Find where the given text appears and provide that cell's center as [x, y] coordinate. 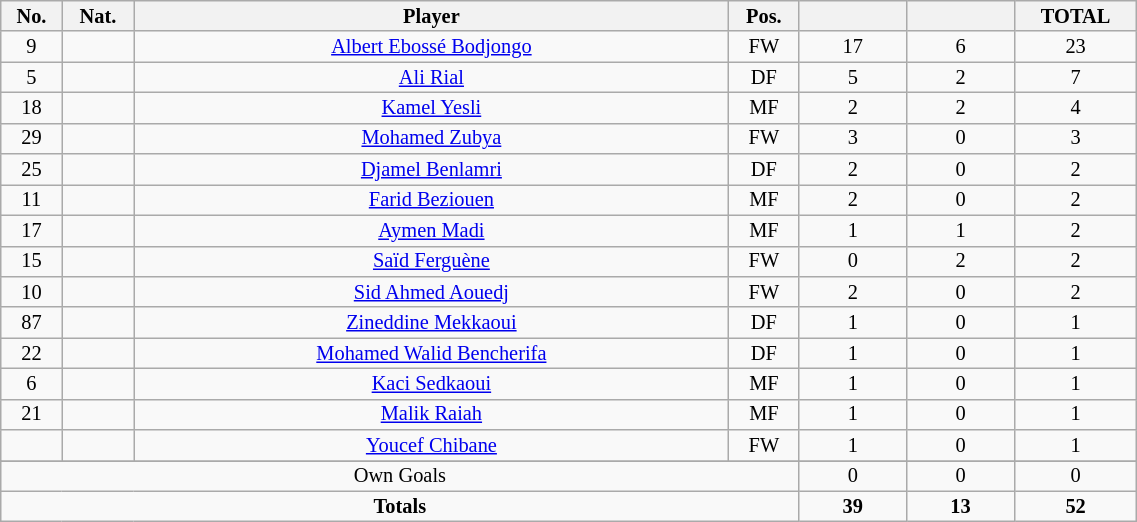
Albert Ebossé Bodjongo [432, 46]
15 [32, 262]
Mohamed Zubya [432, 138]
Kaci Sedkaoui [432, 384]
Djamel Benlamri [432, 170]
18 [32, 108]
Player [432, 16]
Ali Rial [432, 78]
22 [32, 354]
Totals [400, 506]
Zineddine Mekkaoui [432, 322]
13 [961, 506]
7 [1075, 78]
25 [32, 170]
Mohamed Walid Bencherifa [432, 354]
Farid Beziouen [432, 200]
23 [1075, 46]
Nat. [98, 16]
9 [32, 46]
Kamel Yesli [432, 108]
11 [32, 200]
No. [32, 16]
10 [32, 292]
Aymen Madi [432, 230]
Saïd Ferguène [432, 262]
Malik Raiah [432, 414]
52 [1075, 506]
29 [32, 138]
4 [1075, 108]
Youcef Chibane [432, 446]
Own Goals [400, 476]
Sid Ahmed Aouedj [432, 292]
TOTAL [1075, 16]
Pos. [764, 16]
39 [853, 506]
87 [32, 322]
21 [32, 414]
